Extract the [x, y] coordinate from the center of the cell holding the provided text.  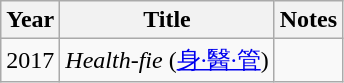
2017 [30, 60]
Year [30, 20]
Title [167, 20]
Health-fie (身·醫·管) [167, 60]
Notes [308, 20]
